Provide the (x, y) coordinate of the cell's center where the given text is located.  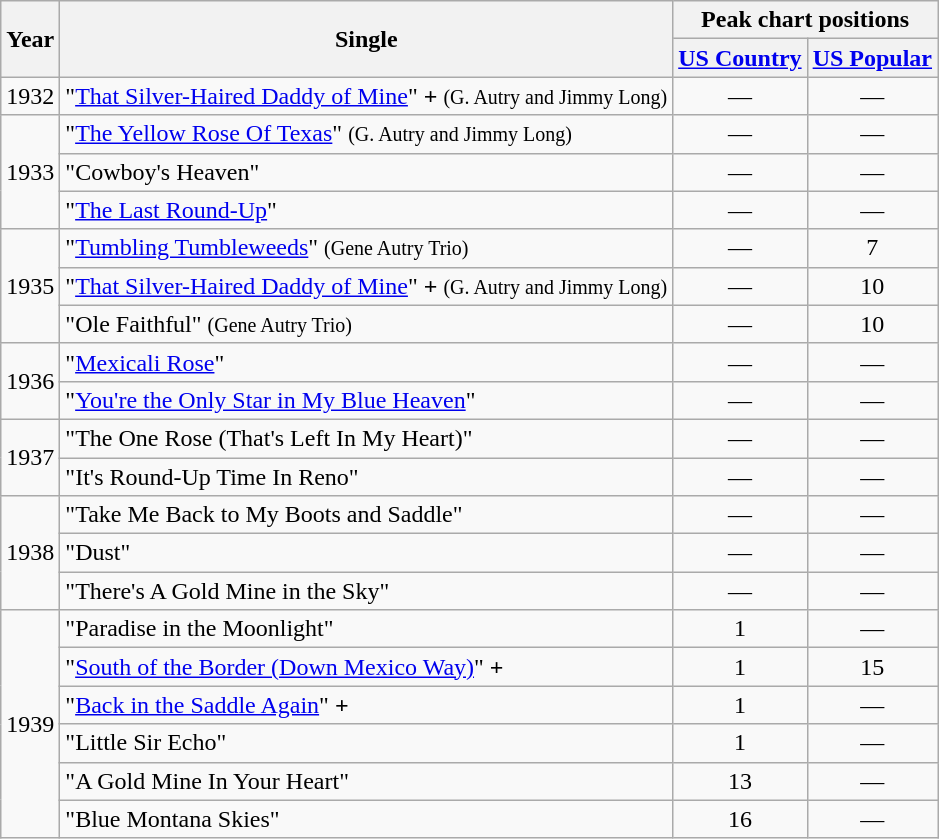
15 (872, 667)
1937 (30, 457)
"Cowboy's Heaven" (366, 172)
"There's A Gold Mine in the Sky" (366, 591)
Single (366, 39)
"The One Rose (That's Left In My Heart)" (366, 438)
1938 (30, 553)
"Dust" (366, 553)
7 (872, 248)
Year (30, 39)
16 (740, 819)
"Back in the Saddle Again" + (366, 705)
"Mexicali Rose" (366, 362)
US Country (740, 58)
1932 (30, 96)
13 (740, 781)
1936 (30, 381)
"Paradise in the Moonlight" (366, 629)
"Tumbling Tumbleweeds" (Gene Autry Trio) (366, 248)
"The Last Round-Up" (366, 210)
"Take Me Back to My Boots and Saddle" (366, 515)
"It's Round-Up Time In Reno" (366, 477)
"South of the Border (Down Mexico Way)" + (366, 667)
1933 (30, 172)
"Ole Faithful" (Gene Autry Trio) (366, 324)
"You're the Only Star in My Blue Heaven" (366, 400)
"Little Sir Echo" (366, 743)
1939 (30, 724)
Peak chart positions (806, 20)
"A Gold Mine In Your Heart" (366, 781)
"The Yellow Rose Of Texas" (G. Autry and Jimmy Long) (366, 134)
US Popular (872, 58)
"Blue Montana Skies" (366, 819)
1935 (30, 286)
